Return (x, y) of the center of cell containing provided text 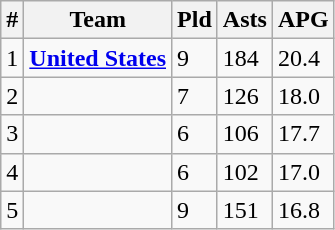
3 (12, 134)
Team (98, 20)
1 (12, 58)
18.0 (303, 96)
102 (244, 172)
151 (244, 210)
2 (12, 96)
5 (12, 210)
17.0 (303, 172)
APG (303, 20)
184 (244, 58)
# (12, 20)
17.7 (303, 134)
Asts (244, 20)
Pld (195, 20)
106 (244, 134)
16.8 (303, 210)
7 (195, 96)
126 (244, 96)
4 (12, 172)
20.4 (303, 58)
United States (98, 58)
